Find where the given text appears and provide that cell's center as (X, Y) coordinate. 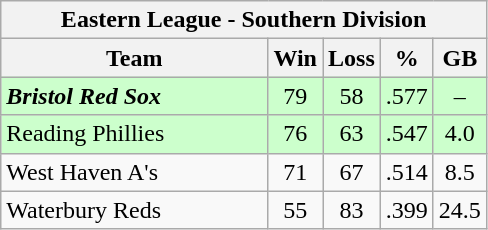
63 (351, 134)
55 (296, 210)
58 (351, 96)
Team (134, 58)
GB (460, 58)
Eastern League - Southern Division (244, 20)
Reading Phillies (134, 134)
– (460, 96)
Win (296, 58)
% (406, 58)
4.0 (460, 134)
.399 (406, 210)
71 (296, 172)
West Haven A's (134, 172)
.547 (406, 134)
.514 (406, 172)
79 (296, 96)
24.5 (460, 210)
.577 (406, 96)
Bristol Red Sox (134, 96)
Loss (351, 58)
76 (296, 134)
Waterbury Reds (134, 210)
83 (351, 210)
8.5 (460, 172)
67 (351, 172)
